Pinpoint the cell where the given text exists, returning its [X, Y] midpoint coordinate. 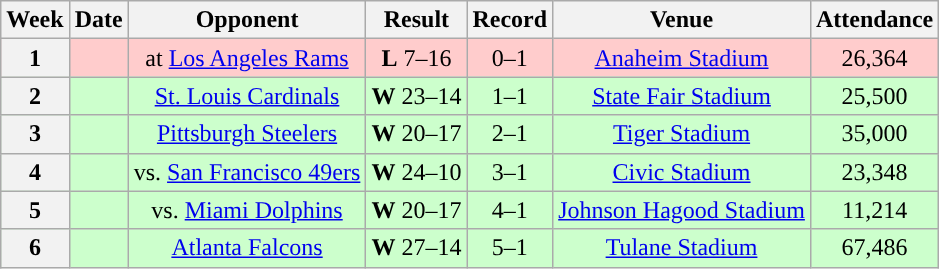
State Fair Stadium [682, 96]
Atlanta Falcons [247, 248]
Result [416, 20]
Record [510, 20]
Attendance [874, 20]
0–1 [510, 58]
2–1 [510, 134]
W 24–10 [416, 172]
6 [35, 248]
Week [35, 20]
L 7–16 [416, 58]
Venue [682, 20]
Pittsburgh Steelers [247, 134]
1 [35, 58]
4 [35, 172]
vs. San Francisco 49ers [247, 172]
at Los Angeles Rams [247, 58]
35,000 [874, 134]
5–1 [510, 248]
Tiger Stadium [682, 134]
Johnson Hagood Stadium [682, 210]
St. Louis Cardinals [247, 96]
25,500 [874, 96]
1–1 [510, 96]
67,486 [874, 248]
Anaheim Stadium [682, 58]
W 23–14 [416, 96]
3 [35, 134]
26,364 [874, 58]
vs. Miami Dolphins [247, 210]
Opponent [247, 20]
Civic Stadium [682, 172]
Tulane Stadium [682, 248]
3–1 [510, 172]
11,214 [874, 210]
W 27–14 [416, 248]
4–1 [510, 210]
5 [35, 210]
23,348 [874, 172]
Date [98, 20]
2 [35, 96]
